Scan for the cell matching the given text and deliver its [X, Y] coordinate at center. 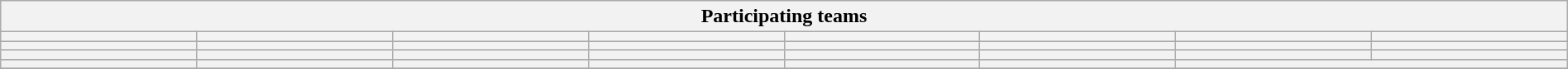
Participating teams [784, 16]
